Extract the [x, y] coordinate from the center of the cell holding the provided text.  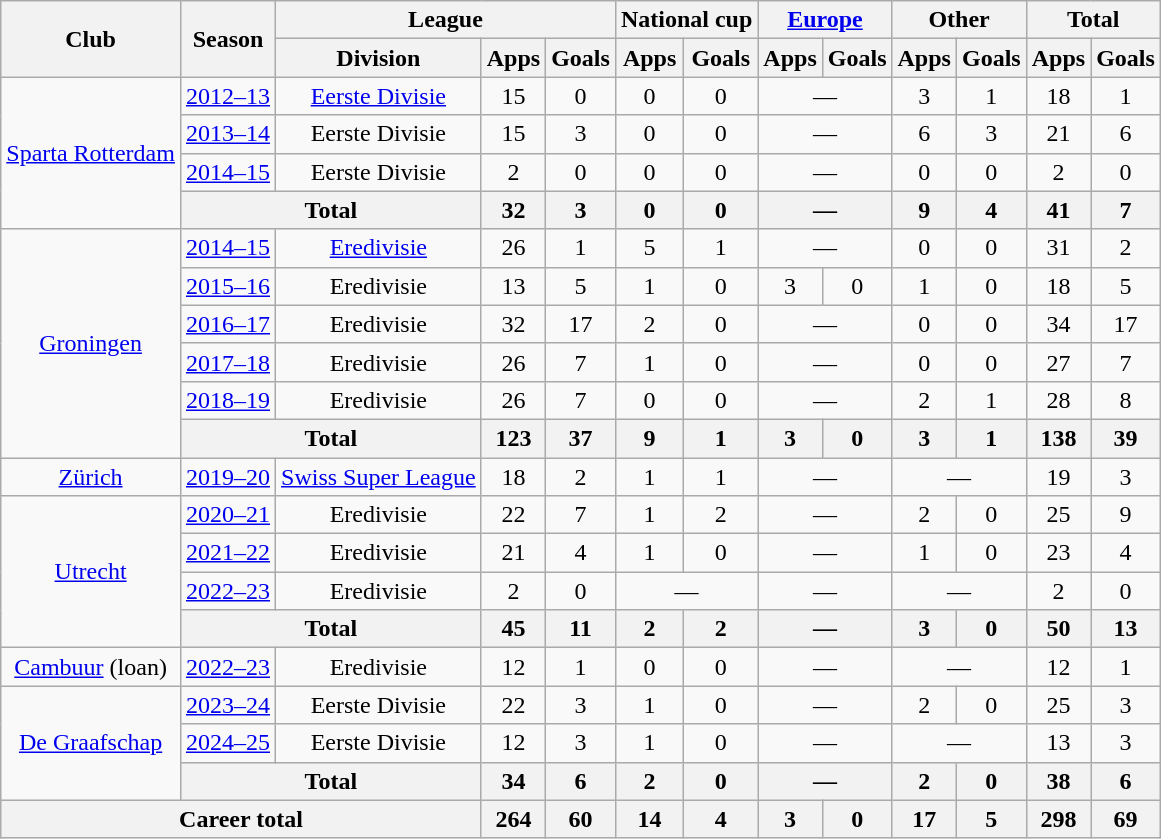
2012–13 [228, 96]
Groningen [91, 343]
2017–18 [228, 362]
38 [1058, 781]
45 [513, 629]
2023–24 [228, 705]
2018–19 [228, 400]
19 [1058, 477]
Other [959, 20]
41 [1058, 210]
2016–17 [228, 324]
Season [228, 39]
Zürich [91, 477]
11 [581, 629]
39 [1126, 438]
Sparta Rotterdam [91, 153]
2019–20 [228, 477]
League [446, 20]
National cup [686, 20]
37 [581, 438]
Europe [825, 20]
50 [1058, 629]
Career total [241, 819]
27 [1058, 362]
Cambuur (loan) [91, 667]
2021–22 [228, 553]
14 [649, 819]
60 [581, 819]
2020–21 [228, 515]
138 [1058, 438]
69 [1126, 819]
23 [1058, 553]
31 [1058, 248]
Swiss Super League [379, 477]
Club [91, 39]
28 [1058, 400]
264 [513, 819]
298 [1058, 819]
2024–25 [228, 743]
Division [379, 58]
123 [513, 438]
8 [1126, 400]
2015–16 [228, 286]
2013–14 [228, 134]
De Graafschap [91, 743]
Utrecht [91, 572]
